Capture the cell that displays the provided text and extract its (X, Y) central coordinate. 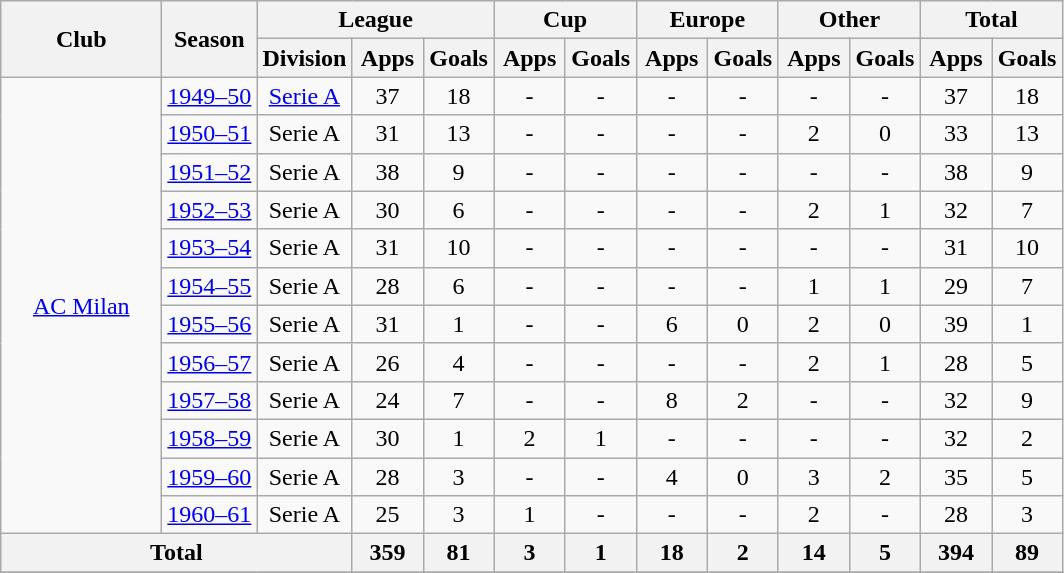
394 (956, 553)
Cup (565, 20)
26 (388, 362)
35 (956, 477)
Other (849, 20)
1953–54 (210, 248)
1959–60 (210, 477)
1949–50 (210, 96)
1950–51 (210, 134)
14 (814, 553)
1954–55 (210, 286)
1952–53 (210, 210)
Club (82, 39)
1951–52 (210, 172)
Europe (707, 20)
81 (458, 553)
39 (956, 324)
24 (388, 400)
Season (210, 39)
AC Milan (82, 306)
1958–59 (210, 438)
89 (1028, 553)
359 (388, 553)
1955–56 (210, 324)
1957–58 (210, 400)
1960–61 (210, 515)
1956–57 (210, 362)
25 (388, 515)
29 (956, 286)
8 (672, 400)
League (376, 20)
Division (304, 58)
33 (956, 134)
